Identify which cell holds the provided text, then report its [x, y] central coordinate. 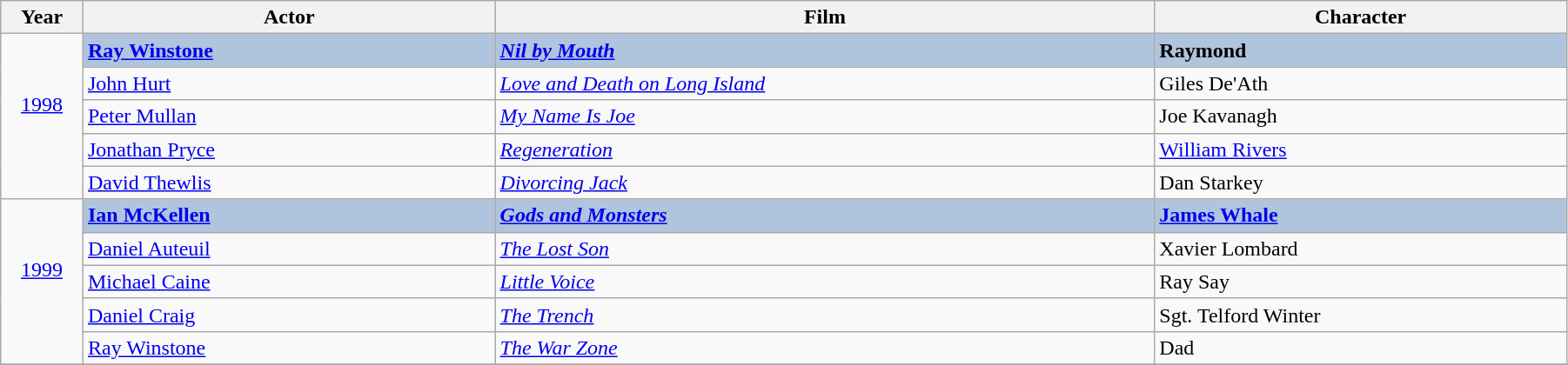
Character [1361, 17]
Little Voice [825, 282]
John Hurt [289, 83]
Giles De'Ath [1361, 83]
Nil by Mouth [825, 50]
Raymond [1361, 50]
Film [825, 17]
Ian McKellen [289, 216]
Ray Say [1361, 282]
William Rivers [1361, 149]
Regeneration [825, 149]
Xavier Lombard [1361, 249]
Joe Kavanagh [1361, 116]
Divorcing Jack [825, 182]
David Thewlis [289, 182]
Dad [1361, 348]
The War Zone [825, 348]
Year [42, 17]
1999 [42, 282]
James Whale [1361, 216]
My Name Is Joe [825, 116]
Actor [289, 17]
Jonathan Pryce [289, 149]
The Lost Son [825, 249]
Peter Mullan [289, 116]
Daniel Craig [289, 315]
Daniel Auteuil [289, 249]
Sgt. Telford Winter [1361, 315]
1998 [42, 116]
Dan Starkey [1361, 182]
Gods and Monsters [825, 216]
The Trench [825, 315]
Love and Death on Long Island [825, 83]
Michael Caine [289, 282]
